Determine the [x, y] coordinate at the center of the cell enclosing the given text.  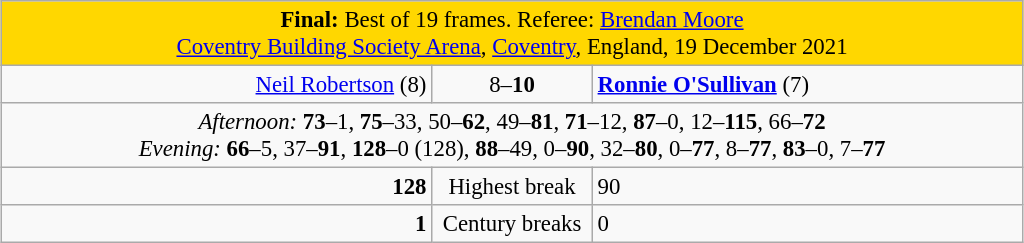
Highest break [512, 187]
0 [808, 224]
Afternoon: 73–1, 75–33, 50–62, 49–81, 71–12, 87–0, 12–115, 66–72 Evening: 66–5, 37–91, 128–0 (128), 88–49, 0–90, 32–80, 0–77, 8–77, 83–0, 7–77 [512, 136]
1 [216, 224]
Ronnie O'Sullivan (7) [808, 85]
128 [216, 187]
Final: Best of 19 frames. Referee: Brendan Moore Coventry Building Society Arena, Coventry, England, 19 December 2021 [512, 34]
Century breaks [512, 224]
8–10 [512, 85]
90 [808, 187]
Neil Robertson (8) [216, 85]
